Provide the (x, y) coordinate of the cell's center where the given text is located.  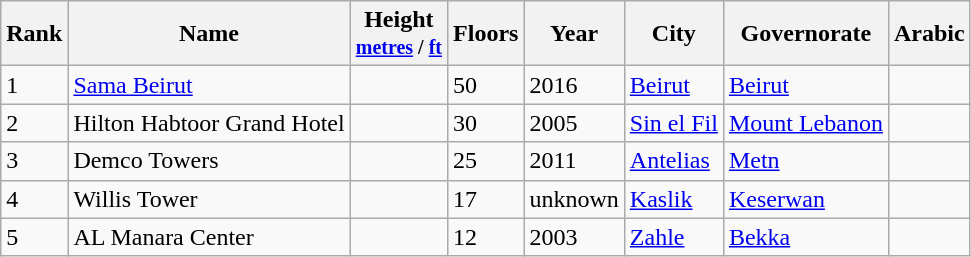
17 (486, 199)
2011 (574, 161)
1 (34, 85)
2003 (574, 237)
Kaslik (674, 199)
2016 (574, 85)
25 (486, 161)
Metn (806, 161)
12 (486, 237)
5 (34, 237)
Arabic (929, 34)
unknown (574, 199)
30 (486, 123)
Hilton Habtoor Grand Hotel (209, 123)
Rank (34, 34)
3 (34, 161)
Antelias (674, 161)
Sin el Fil (674, 123)
Floors (486, 34)
2 (34, 123)
Sama Beirut (209, 85)
Name (209, 34)
AL Manara Center (209, 237)
Heightmetres / ft (398, 34)
Zahle (674, 237)
Mount Lebanon (806, 123)
4 (34, 199)
2005 (574, 123)
50 (486, 85)
Bekka (806, 237)
Willis Tower (209, 199)
Year (574, 34)
Demco Towers (209, 161)
Governorate (806, 34)
City (674, 34)
Keserwan (806, 199)
